Locate the cell with the specified text and output its [x, y] center coordinate. 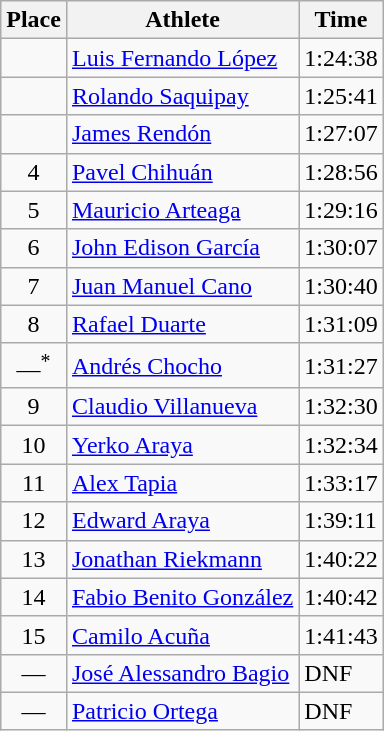
11 [34, 483]
1:40:42 [341, 597]
Place [34, 20]
Juan Manuel Cano [182, 286]
1:29:16 [341, 210]
John Edison García [182, 248]
Luis Fernando López [182, 58]
Athlete [182, 20]
14 [34, 597]
8 [34, 324]
Time [341, 20]
1:28:56 [341, 172]
1:25:41 [341, 96]
1:33:17 [341, 483]
1:30:40 [341, 286]
Patricio Ortega [182, 711]
Mauricio Arteaga [182, 210]
6 [34, 248]
4 [34, 172]
Jonathan Riekmann [182, 559]
Rafael Duarte [182, 324]
José Alessandro Bagio [182, 673]
10 [34, 445]
Claudio Villanueva [182, 407]
Andrés Chocho [182, 366]
Alex Tapia [182, 483]
1:41:43 [341, 635]
Camilo Acuña [182, 635]
Fabio Benito González [182, 597]
1:32:34 [341, 445]
Pavel Chihuán [182, 172]
Edward Araya [182, 521]
12 [34, 521]
1:31:27 [341, 366]
15 [34, 635]
1:31:09 [341, 324]
Rolando Saquipay [182, 96]
13 [34, 559]
1:40:22 [341, 559]
Yerko Araya [182, 445]
1:32:30 [341, 407]
—* [34, 366]
9 [34, 407]
1:30:07 [341, 248]
1:39:11 [341, 521]
1:24:38 [341, 58]
1:27:07 [341, 134]
James Rendón [182, 134]
7 [34, 286]
5 [34, 210]
